Extract the (x, y) coordinate from the center of the cell holding the provided text.  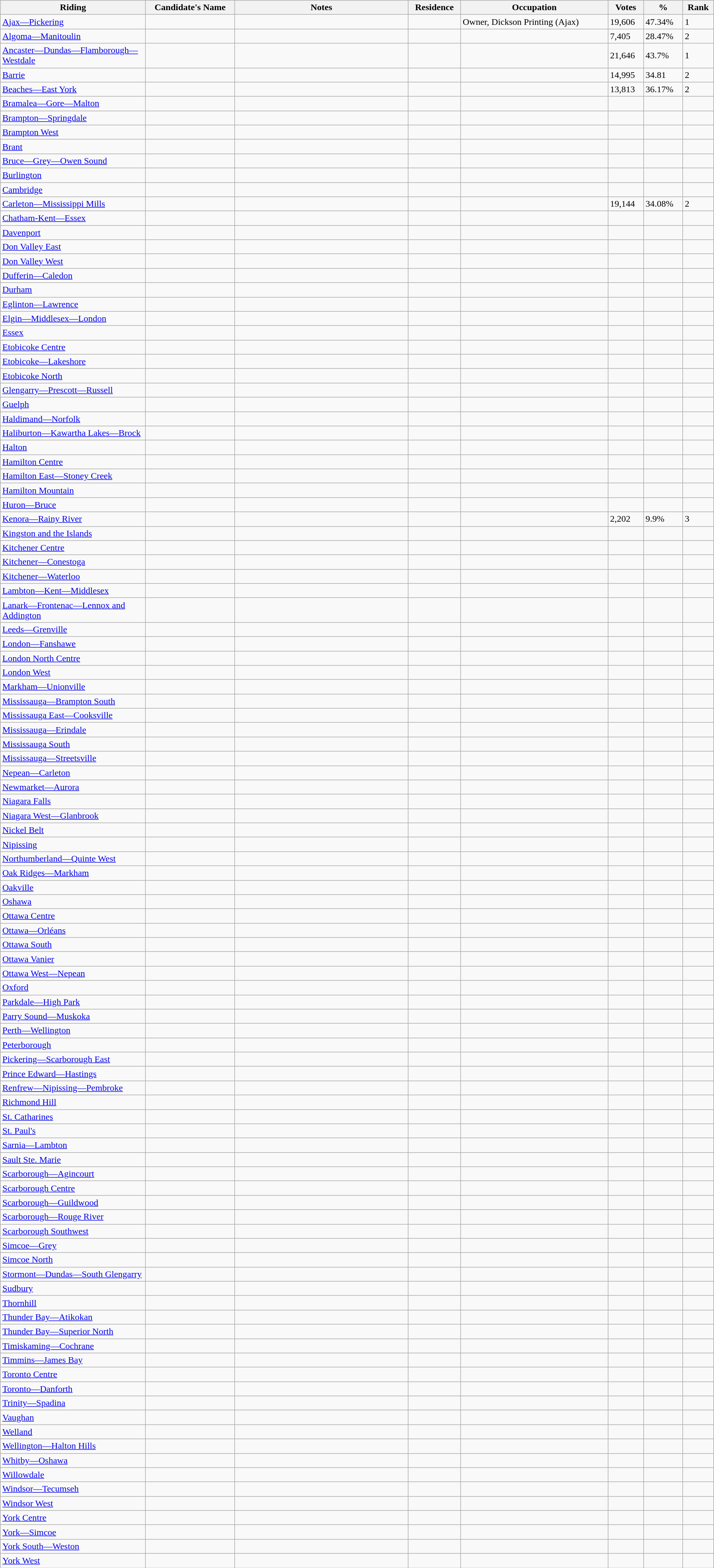
Riding (73, 8)
13,813 (626, 89)
Nepean—Carleton (73, 773)
Brampton West (73, 132)
Scarborough—Rouge River (73, 1217)
Residence (435, 8)
Perth—Wellington (73, 1031)
Etobicoke—Lakeshore (73, 361)
Thunder Bay—Superior North (73, 1331)
Beaches—East York (73, 89)
Windsor West (73, 1503)
Oakville (73, 887)
Sault Ste. Marie (73, 1160)
Algoma—Manitoulin (73, 36)
Guelph (73, 404)
Renfrew—Nipissing—Pembroke (73, 1088)
Welland (73, 1432)
Niagara Falls (73, 801)
Scarborough—Agincourt (73, 1174)
Kitchener—Waterloo (73, 576)
Brampton—Springdale (73, 118)
Newmarket—Aurora (73, 787)
York Centre (73, 1518)
Davenport (73, 233)
London North Centre (73, 658)
21,646 (626, 56)
Mississauga—Erindale (73, 730)
Nickel Belt (73, 830)
Bruce—Grey—Owen Sound (73, 161)
Windsor—Tecumseh (73, 1489)
London West (73, 673)
Elgin—Middlesex—London (73, 318)
Owner, Dickson Printing (Ajax) (534, 22)
43.7% (663, 56)
Votes (626, 8)
Carleton—Mississippi Mills (73, 204)
Toronto—Danforth (73, 1389)
Rank (698, 8)
Chatham-Kent—Essex (73, 218)
Burlington (73, 175)
Haldimand—Norfolk (73, 419)
Thornhill (73, 1303)
York West (73, 1560)
York—Simcoe (73, 1532)
Richmond Hill (73, 1102)
Scarborough Southwest (73, 1231)
Markham—Unionville (73, 687)
34.08% (663, 204)
Kenora—Rainy River (73, 519)
Mississauga South (73, 744)
Simcoe—Grey (73, 1245)
Kitchener—Conestoga (73, 562)
19,144 (626, 204)
Stormont—Dundas—South Glengarry (73, 1274)
Notes (322, 8)
Ancaster—Dundas—Flamborough—Westdale (73, 56)
Oshawa (73, 902)
Willowdale (73, 1475)
14,995 (626, 75)
Mississauga East—Cooksville (73, 715)
Barrie (73, 75)
Ajax—Pickering (73, 22)
Durham (73, 290)
Occupation (534, 8)
7,405 (626, 36)
Dufferin—Caledon (73, 276)
Etobicoke North (73, 376)
Eglinton—Lawrence (73, 304)
Pickering—Scarborough East (73, 1059)
Leeds—Grenville (73, 629)
Wellington—Halton Hills (73, 1446)
Hamilton Mountain (73, 490)
Ottawa West—Nepean (73, 973)
% (663, 8)
9.9% (663, 519)
Sarnia—Lambton (73, 1145)
Sudbury (73, 1288)
Huron—Bruce (73, 505)
Parkdale—High Park (73, 1002)
Parry Sound—Muskoka (73, 1016)
Candidate's Name (190, 8)
Niagara West—Glanbrook (73, 816)
Nipissing (73, 844)
Ottawa Vanier (73, 959)
Glengarry—Prescott—Russell (73, 390)
Don Valley East (73, 247)
Bramalea—Gore—Malton (73, 104)
Thunder Bay—Atikokan (73, 1317)
Brant (73, 146)
36.17% (663, 89)
Toronto Centre (73, 1375)
London—Fanshawe (73, 644)
34.81 (663, 75)
Prince Edward—Hastings (73, 1073)
Oak Ridges—Markham (73, 873)
Haliburton—Kawartha Lakes—Brock (73, 433)
Don Valley West (73, 261)
Whitby—Oshawa (73, 1460)
Scarborough Centre (73, 1188)
York South—Weston (73, 1546)
Scarborough—Guildwood (73, 1203)
Essex (73, 333)
Ottawa South (73, 945)
Ottawa—Orléans (73, 930)
47.34% (663, 22)
Peterborough (73, 1045)
3 (698, 519)
2,202 (626, 519)
Lambton—Kent—Middlesex (73, 591)
Mississauga—Brampton South (73, 701)
19,606 (626, 22)
Kingston and the Islands (73, 533)
Trinity—Spadina (73, 1403)
Timmins—James Bay (73, 1360)
St. Paul's (73, 1131)
Hamilton Centre (73, 462)
Oxford (73, 988)
Cambridge (73, 189)
Timiskaming—Cochrane (73, 1346)
Mississauga—Streetsville (73, 758)
St. Catharines (73, 1117)
Vaughan (73, 1417)
Ottawa Centre (73, 916)
Northumberland—Quinte West (73, 859)
Halton (73, 448)
Hamilton East—Stoney Creek (73, 476)
Kitchener Centre (73, 548)
Etobicoke Centre (73, 347)
Simcoe North (73, 1260)
Lanark—Frontenac—Lennox and Addington (73, 610)
28.47% (663, 36)
